For the text-containing cell, return its midpoint in [x, y] coordinate format. 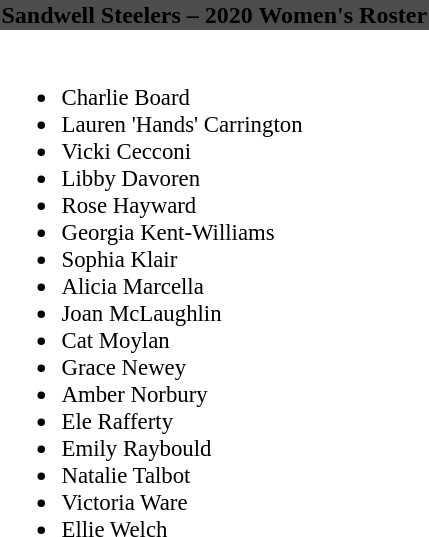
Sandwell Steelers – 2020 Women's Roster [214, 15]
